Determine the [x, y] coordinate at the center of the cell enclosing the given text.  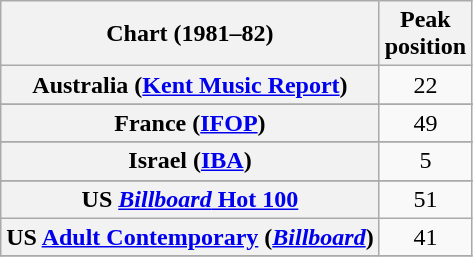
US Adult Contemporary (Billboard) [190, 237]
5 [425, 161]
Israel (IBA) [190, 161]
France (IFOP) [190, 123]
41 [425, 237]
51 [425, 199]
US Billboard Hot 100 [190, 199]
22 [425, 85]
Chart (1981–82) [190, 34]
Australia (Kent Music Report) [190, 85]
Peakposition [425, 34]
49 [425, 123]
